Pinpoint the cell where the given text exists, returning its [X, Y] midpoint coordinate. 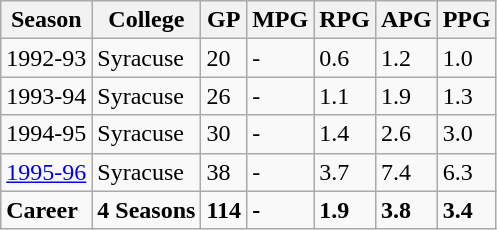
1995-96 [46, 172]
38 [224, 172]
20 [224, 58]
3.7 [345, 172]
1.1 [345, 96]
2.6 [406, 134]
PPG [466, 20]
30 [224, 134]
MPG [280, 20]
1.0 [466, 58]
Career [46, 210]
1992-93 [46, 58]
Season [46, 20]
4 Seasons [146, 210]
College [146, 20]
26 [224, 96]
GP [224, 20]
7.4 [406, 172]
1.3 [466, 96]
1993-94 [46, 96]
1994-95 [46, 134]
6.3 [466, 172]
3.8 [406, 210]
114 [224, 210]
APG [406, 20]
1.2 [406, 58]
RPG [345, 20]
0.6 [345, 58]
3.0 [466, 134]
1.4 [345, 134]
3.4 [466, 210]
